Determine the [X, Y] coordinate at the center of the cell enclosing the given text.  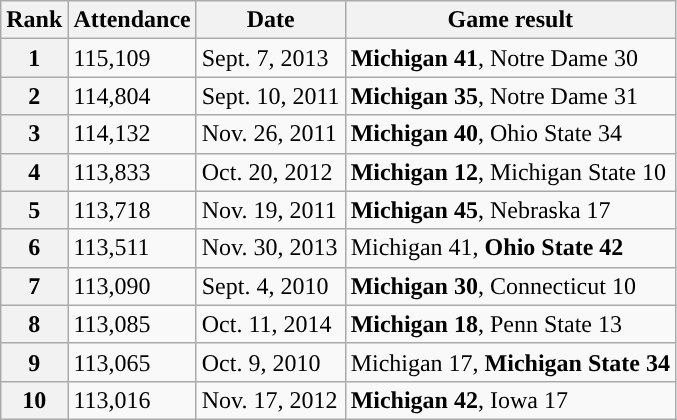
Oct. 20, 2012 [270, 172]
Sept. 4, 2010 [270, 286]
Rank [34, 20]
6 [34, 248]
5 [34, 210]
Michigan 45, Nebraska 17 [510, 210]
10 [34, 400]
115,109 [132, 58]
3 [34, 134]
113,511 [132, 248]
Nov. 17, 2012 [270, 400]
Michigan 30, Connecticut 10 [510, 286]
113,016 [132, 400]
Game result [510, 20]
Michigan 35, Notre Dame 31 [510, 96]
Nov. 30, 2013 [270, 248]
9 [34, 362]
Attendance [132, 20]
Michigan 42, Iowa 17 [510, 400]
113,065 [132, 362]
1 [34, 58]
Sept. 10, 2011 [270, 96]
Date [270, 20]
7 [34, 286]
113,085 [132, 324]
113,833 [132, 172]
Oct. 9, 2010 [270, 362]
2 [34, 96]
Nov. 26, 2011 [270, 134]
113,718 [132, 210]
Michigan 40, Ohio State 34 [510, 134]
Michigan 41, Notre Dame 30 [510, 58]
114,804 [132, 96]
113,090 [132, 286]
Sept. 7, 2013 [270, 58]
4 [34, 172]
Oct. 11, 2014 [270, 324]
Nov. 19, 2011 [270, 210]
114,132 [132, 134]
Michigan 41, Ohio State 42 [510, 248]
Michigan 17, Michigan State 34 [510, 362]
8 [34, 324]
Michigan 18, Penn State 13 [510, 324]
Michigan 12, Michigan State 10 [510, 172]
